Return (X, Y) of the center of cell containing provided text 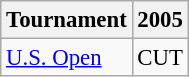
Tournament (66, 20)
U.S. Open (66, 58)
2005 (160, 20)
CUT (160, 58)
